Scan for the cell matching the given text and deliver its (x, y) coordinate at center. 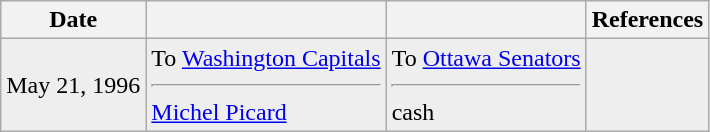
To Ottawa Senatorscash (486, 85)
To Washington CapitalsMichel Picard (266, 85)
References (648, 20)
May 21, 1996 (74, 85)
Date (74, 20)
